For the text-containing cell, return its midpoint in (x, y) coordinate format. 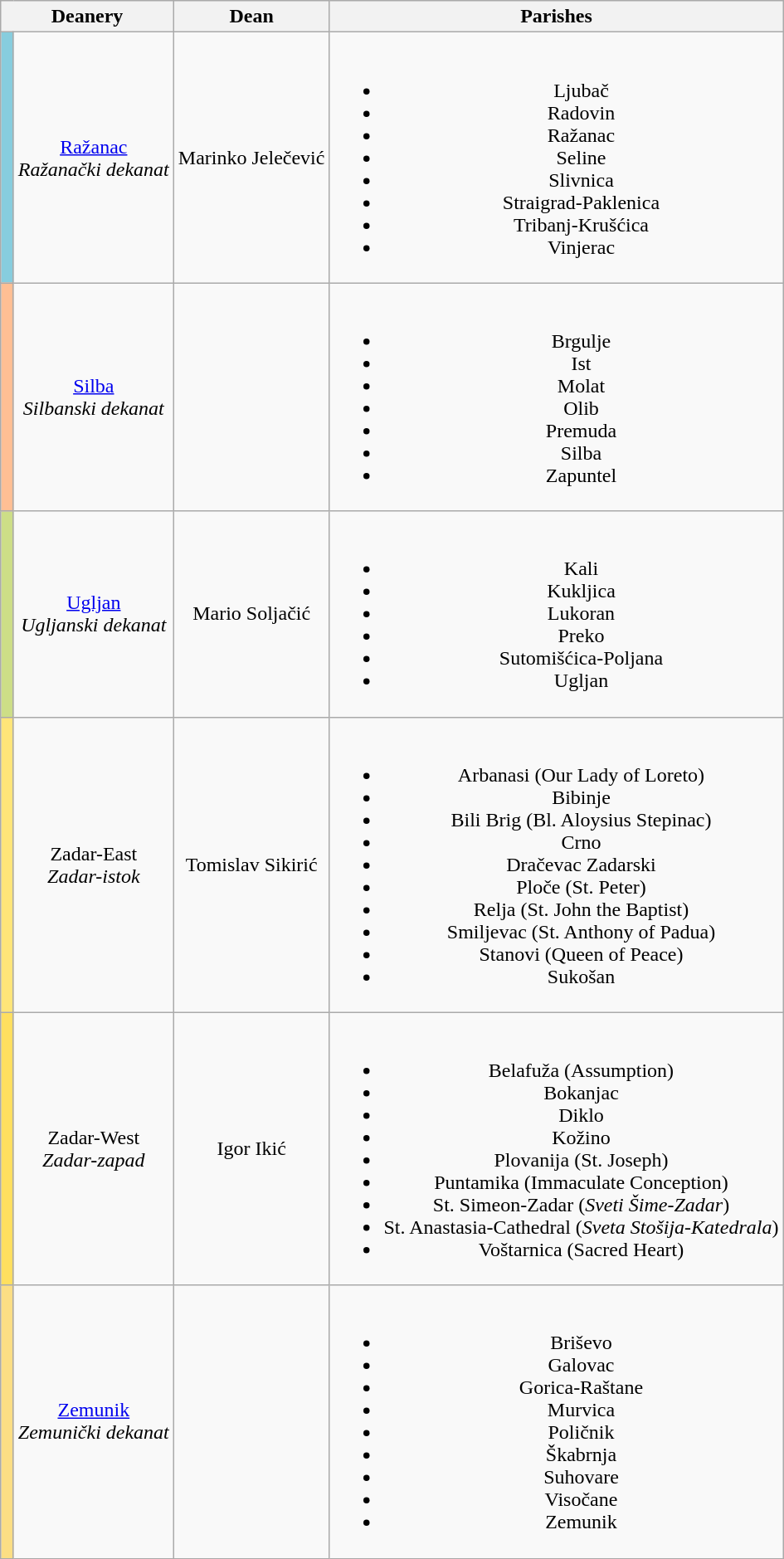
Mario Soljačić (251, 614)
Tomislav Sikirić (251, 865)
Igor Ikić (251, 1148)
Parishes (556, 17)
Zadar-EastZadar-istok (93, 865)
Dean (251, 17)
Marinko Jelečević (251, 158)
UgljanUgljanski dekanat (93, 614)
LjubačRadovinRažanacSelineSlivnicaStraigrad-PaklenicaTribanj-KrušćicaVinjerac (556, 158)
SilbaSilbanski dekanat (93, 397)
BriševoGalovacGorica-RaštaneMurvicaPoličnikŠkabrnjaSuhovareVisočaneZemunik (556, 1422)
KaliKukljicaLukoranPrekoSutomišćica-PoljanaUgljan (556, 614)
Zadar-WestZadar-zapad (93, 1148)
Deanery (88, 17)
ZemunikZemunički dekanat (93, 1422)
RažanacRažanački dekanat (93, 158)
BrguljeIstMolatOlibPremudaSilbaZapuntel (556, 397)
